Detect which cell encompasses the target text, then output its (x, y) center coordinate. 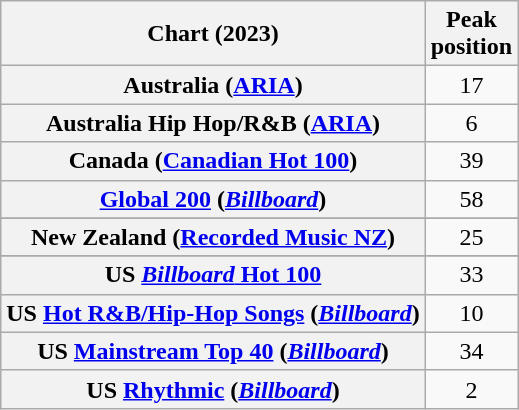
17 (471, 85)
Australia (ARIA) (213, 85)
25 (471, 237)
58 (471, 199)
33 (471, 275)
39 (471, 161)
34 (471, 351)
US Hot R&B/Hip-Hop Songs (Billboard) (213, 313)
10 (471, 313)
6 (471, 123)
Canada (Canadian Hot 100) (213, 161)
Australia Hip Hop/R&B (ARIA) (213, 123)
2 (471, 389)
US Billboard Hot 100 (213, 275)
New Zealand (Recorded Music NZ) (213, 237)
Peakposition (471, 34)
Global 200 (Billboard) (213, 199)
US Rhythmic (Billboard) (213, 389)
US Mainstream Top 40 (Billboard) (213, 351)
Chart (2023) (213, 34)
